Determine the [x, y] coordinate at the center of the cell enclosing the given text.  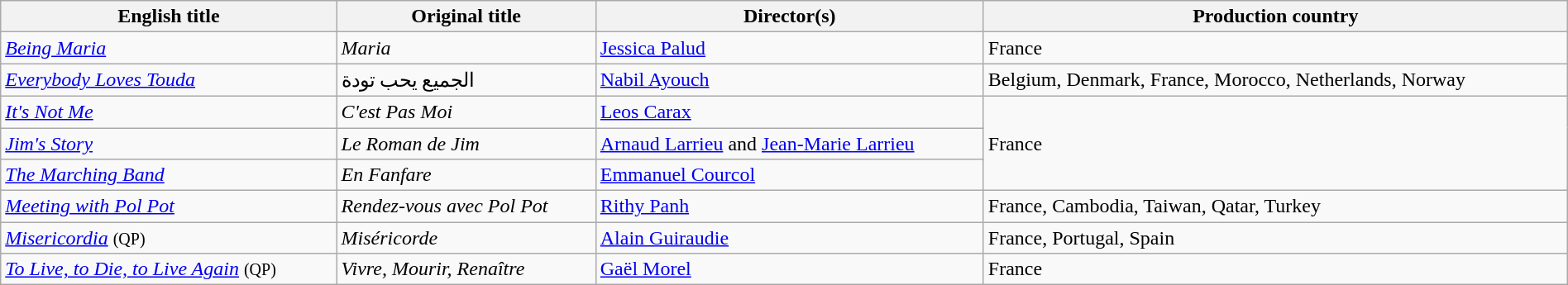
Rendez-vous avec Pol Pot [466, 207]
Being Maria [169, 48]
Original title [466, 17]
Vivre, Mourir, Renaître [466, 269]
Miséricorde [466, 238]
Le Roman de Jim [466, 143]
الجميع يحب تودة [466, 80]
Misericordia (QP) [169, 238]
Gaël Morel [789, 269]
Arnaud Larrieu and Jean-Marie Larrieu [789, 143]
The Marching Band [169, 175]
France, Portugal, Spain [1275, 238]
Jessica Palud [789, 48]
Director(s) [789, 17]
To Live, to Die, to Live Again (QP) [169, 269]
Belgium, Denmark, France, Morocco, Netherlands, Norway [1275, 80]
France, Cambodia, Taiwan, Qatar, Turkey [1275, 207]
Jim's Story [169, 143]
Meeting with Pol Pot [169, 207]
En Fanfare [466, 175]
English title [169, 17]
It's Not Me [169, 112]
Emmanuel Courcol [789, 175]
Rithy Panh [789, 207]
Alain Guiraudie [789, 238]
C'est Pas Moi [466, 112]
Nabil Ayouch [789, 80]
Everybody Loves Touda [169, 80]
Production country [1275, 17]
Maria [466, 48]
Leos Carax [789, 112]
